Determine the (x, y) coordinate at the center of the cell enclosing the given text.  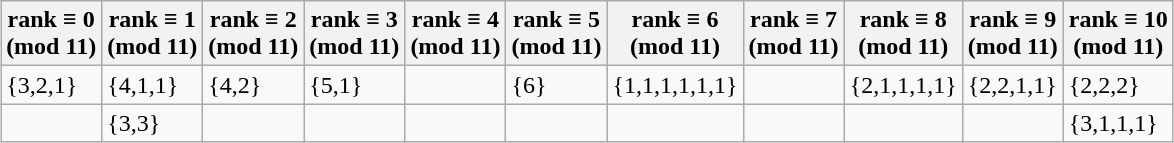
{6} (556, 85)
{3,2,1} (52, 85)
rank ≡ 4 (mod 11) (456, 34)
rank ≡ 5 (mod 11) (556, 34)
rank ≡ 3 (mod 11) (354, 34)
rank ≡ 9 (mod 11) (1012, 34)
{5,1} (354, 85)
{3,1,1,1} (1118, 123)
rank ≡ 2 (mod 11) (254, 34)
rank ≡ 7 (mod 11) (794, 34)
{2,2,1,1} (1012, 85)
{4,1,1} (152, 85)
rank ≡ 0 (mod 11) (52, 34)
rank ≡ 10 (mod 11) (1118, 34)
{2,2,2} (1118, 85)
rank ≡ 1 (mod 11) (152, 34)
{3,3} (152, 123)
rank ≡ 8 (mod 11) (903, 34)
{4,2} (254, 85)
rank ≡ 6 (mod 11) (675, 34)
{2,1,1,1,1} (903, 85)
{1,1,1,1,1,1} (675, 85)
